Extract the [X, Y] coordinate from the center of the cell holding the provided text.  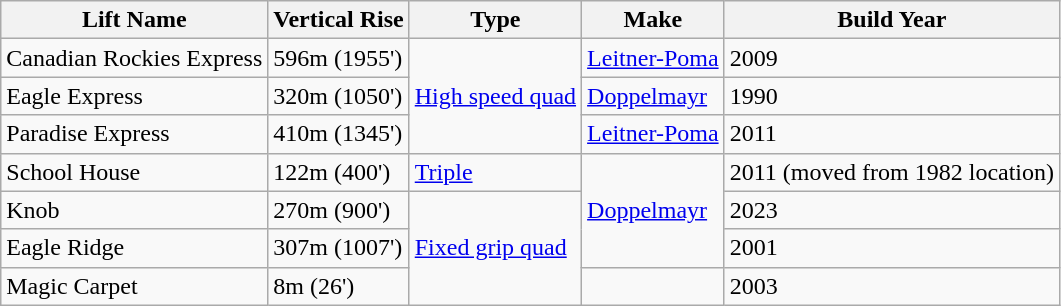
1990 [892, 96]
Build Year [892, 20]
2001 [892, 248]
Vertical Rise [338, 20]
270m (900') [338, 210]
122m (400') [338, 172]
410m (1345') [338, 134]
2011 [892, 134]
Lift Name [134, 20]
Magic Carpet [134, 286]
2023 [892, 210]
High speed quad [495, 96]
2011 (moved from 1982 location) [892, 172]
Eagle Express [134, 96]
8m (26') [338, 286]
320m (1050') [338, 96]
2003 [892, 286]
Canadian Rockies Express [134, 58]
Eagle Ridge [134, 248]
Paradise Express [134, 134]
Make [654, 20]
School House [134, 172]
596m (1955') [338, 58]
Triple [495, 172]
2009 [892, 58]
Type [495, 20]
Knob [134, 210]
Fixed grip quad [495, 248]
307m (1007') [338, 248]
